Output the [x, y] coordinate of the center of the cell containing the given text.  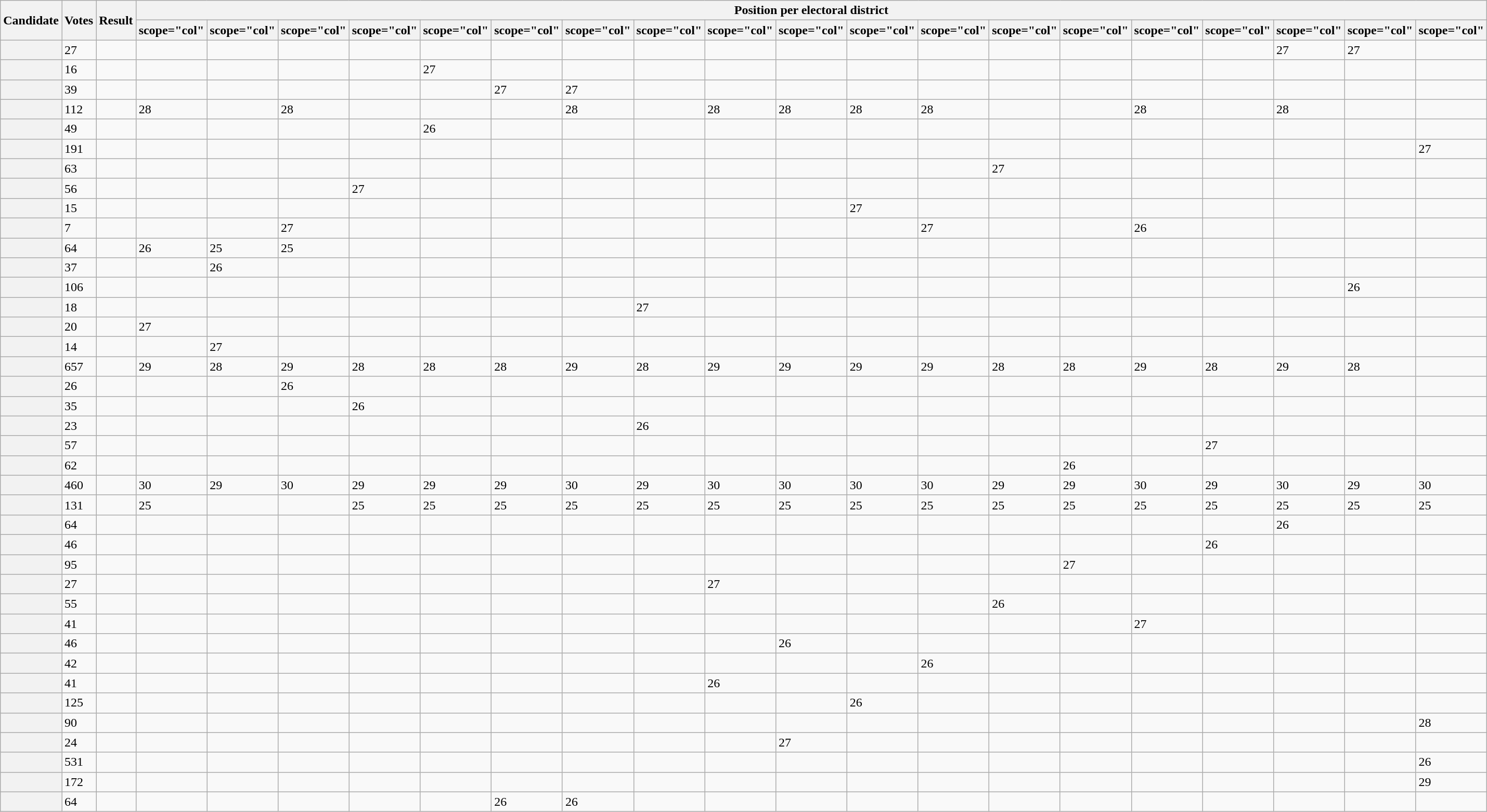
Result [116, 20]
49 [79, 129]
56 [79, 188]
14 [79, 347]
131 [79, 505]
55 [79, 604]
125 [79, 703]
112 [79, 109]
39 [79, 89]
20 [79, 327]
Position per electoral district [811, 10]
16 [79, 70]
106 [79, 287]
Candidate [31, 20]
24 [79, 742]
90 [79, 723]
657 [79, 366]
172 [79, 782]
531 [79, 762]
191 [79, 149]
460 [79, 485]
23 [79, 426]
57 [79, 446]
42 [79, 663]
62 [79, 465]
63 [79, 168]
18 [79, 307]
7 [79, 228]
95 [79, 564]
15 [79, 208]
Votes [79, 20]
35 [79, 406]
37 [79, 268]
